Determine the (X, Y) coordinate at the center of the cell enclosing the given text.  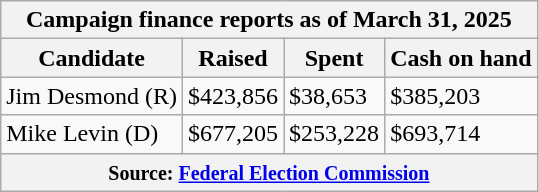
$693,714 (461, 134)
Source: Federal Election Commission (269, 172)
Raised (232, 58)
Spent (334, 58)
Cash on hand (461, 58)
$38,653 (334, 96)
$385,203 (461, 96)
Candidate (92, 58)
Mike Levin (D) (92, 134)
$677,205 (232, 134)
Jim Desmond (R) (92, 96)
$253,228 (334, 134)
Campaign finance reports as of March 31, 2025 (269, 20)
$423,856 (232, 96)
